Return the (X, Y) coordinate for the center point of the cell that contains the specified text.  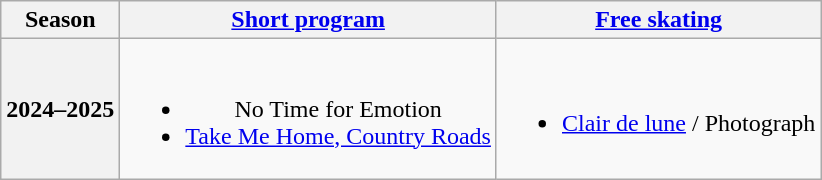
Season (60, 20)
Clair de lune / Photograph (658, 109)
2024–2025 (60, 109)
No Time for Emotion Take Me Home, Country Roads (308, 109)
Short program (308, 20)
Free skating (658, 20)
